Identify which cell holds the provided text, then report its [X, Y] central coordinate. 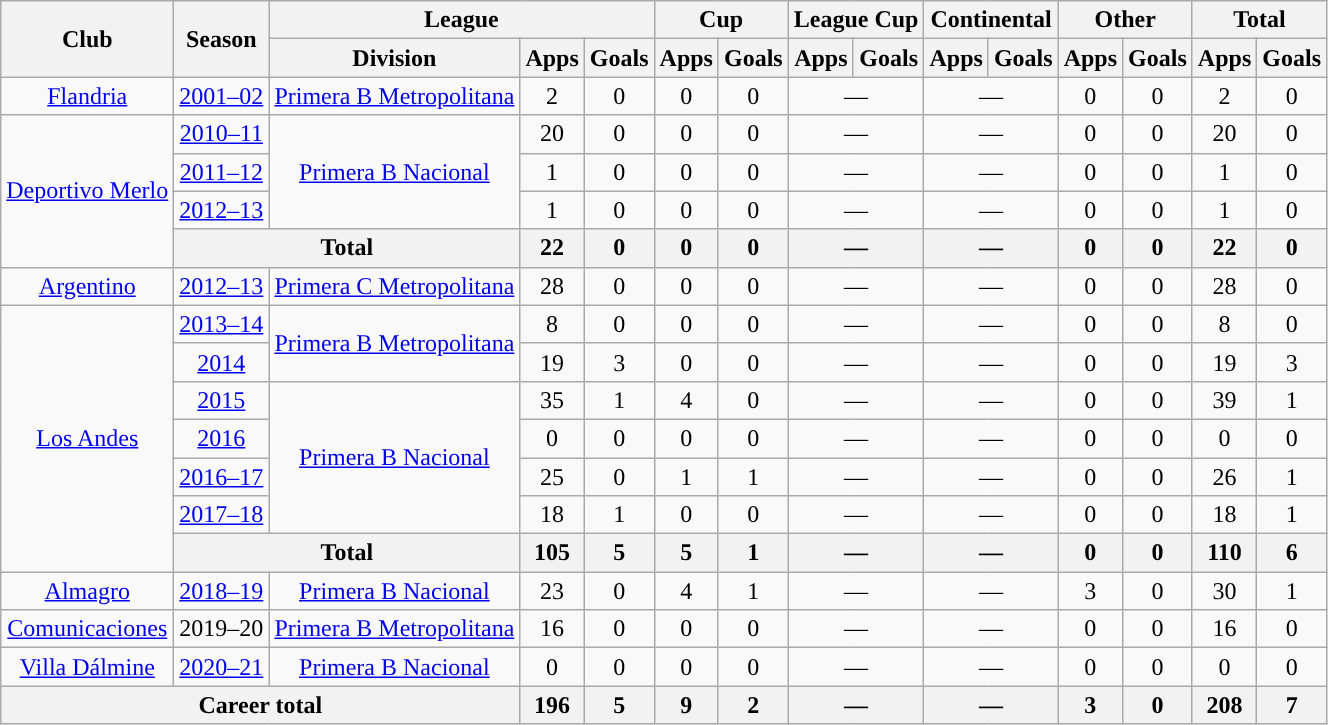
2016–17 [222, 477]
Comunicaciones [88, 629]
105 [552, 553]
2017–18 [222, 515]
League Cup [856, 20]
2015 [222, 400]
2014 [222, 362]
Almagro [88, 591]
Flandria [88, 96]
Division [394, 58]
208 [1224, 705]
League [462, 20]
196 [552, 705]
26 [1224, 477]
6 [1292, 553]
2018–19 [222, 591]
9 [686, 705]
Los Andes [88, 438]
Other [1125, 20]
Deportivo Merlo [88, 191]
39 [1224, 400]
2019–20 [222, 629]
7 [1292, 705]
110 [1224, 553]
Primera C Metropolitana [394, 286]
2016 [222, 438]
Club [88, 39]
23 [552, 591]
Season [222, 39]
35 [552, 400]
25 [552, 477]
2020–21 [222, 667]
Career total [260, 705]
Cup [721, 20]
2011–12 [222, 172]
2013–14 [222, 324]
30 [1224, 591]
2010–11 [222, 134]
Argentino [88, 286]
Villa Dálmine [88, 667]
2001–02 [222, 96]
Continental [991, 20]
